Provide the (X, Y) coordinate of the cell's center where the given text is located.  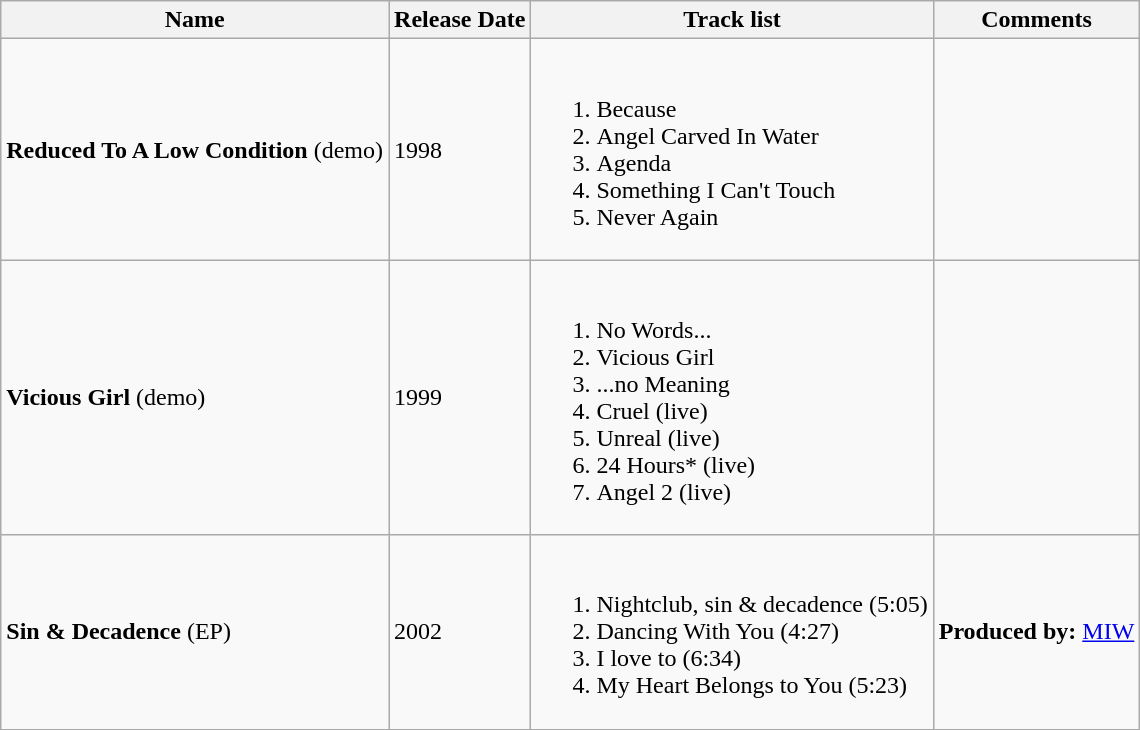
No Words...Vicious Girl...no MeaningCruel (live)Unreal (live)24 Hours* (live)Angel 2 (live) (732, 398)
Reduced To A Low Condition (demo) (195, 150)
2002 (460, 632)
Nightclub, sin & decadence (5:05)Dancing With You (4:27)I love to (6:34)My Heart Belongs to You (5:23) (732, 632)
BecauseAngel Carved In WaterAgendaSomething I Can't TouchNever Again (732, 150)
Name (195, 20)
Comments (1036, 20)
Vicious Girl (demo) (195, 398)
1999 (460, 398)
1998 (460, 150)
Track list (732, 20)
Release Date (460, 20)
Sin & Decadence (EP) (195, 632)
Produced by: MIW (1036, 632)
